Determine the [X, Y] coordinate at the center of the cell enclosing the given text.  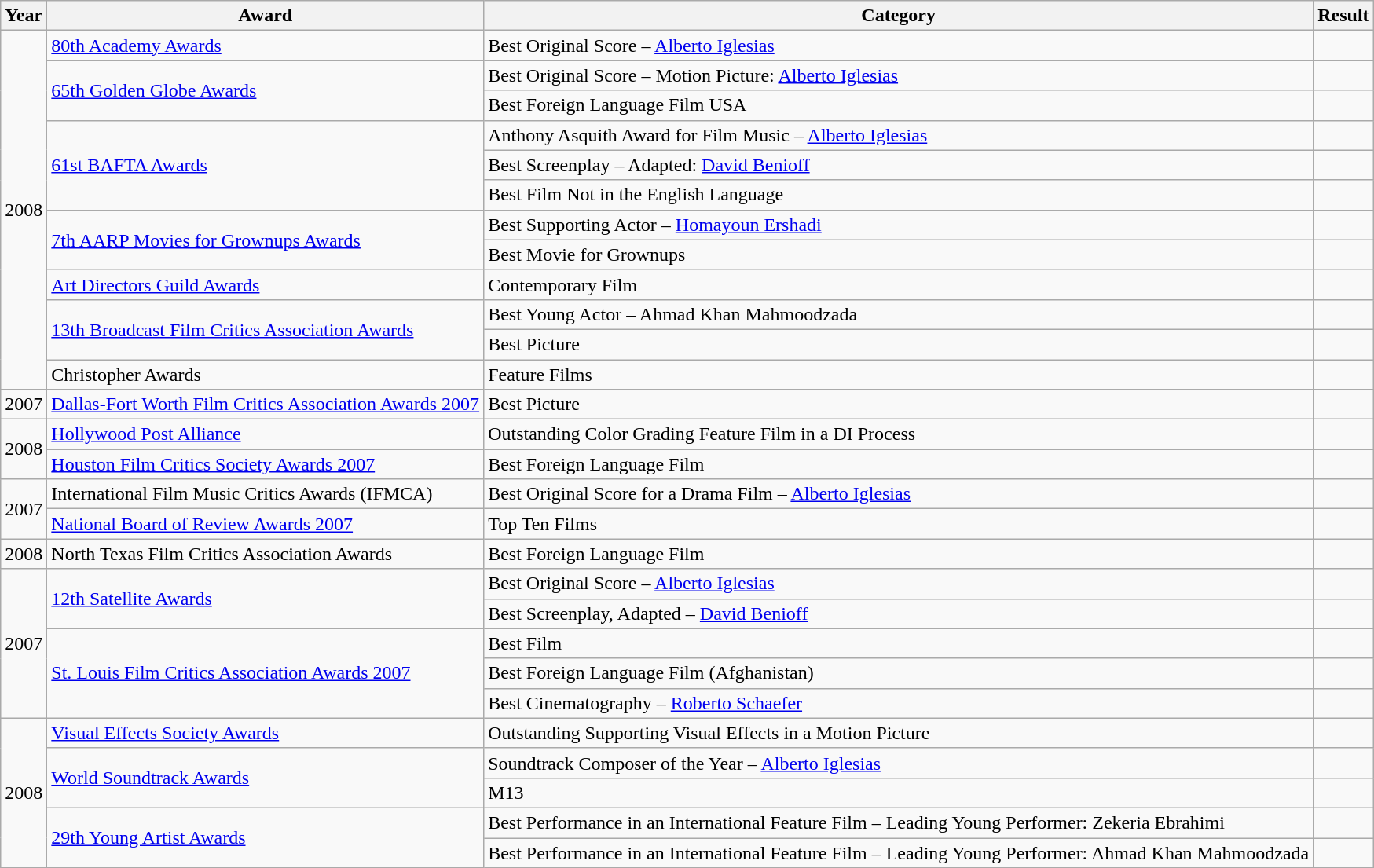
Best Supporting Actor – Homayoun Ershadi [899, 225]
Outstanding Color Grading Feature Film in a DI Process [899, 434]
Category [899, 16]
Top Ten Films [899, 524]
Visual Effects Society Awards [266, 733]
Best Film Not in the English Language [899, 195]
M13 [899, 793]
National Board of Review Awards 2007 [266, 524]
Feature Films [899, 375]
Best Cinematography – Roberto Schaefer [899, 703]
Best Performance in an International Feature Film – Leading Young Performer: Zekeria Ebrahimi [899, 822]
61st BAFTA Awards [266, 165]
Dallas-Fort Worth Film Critics Association Awards 2007 [266, 405]
Best Screenplay – Adapted: David Benioff [899, 165]
12th Satellite Awards [266, 599]
Best Film [899, 643]
Outstanding Supporting Visual Effects in a Motion Picture [899, 733]
Result [1343, 16]
Best Original Score – Motion Picture: Alberto Iglesias [899, 75]
Hollywood Post Alliance [266, 434]
29th Young Artist Awards [266, 837]
Best Movie for Grownups [899, 255]
Soundtrack Composer of the Year – Alberto Iglesias [899, 763]
Award [266, 16]
Anthony Asquith Award for Film Music – Alberto Iglesias [899, 135]
65th Golden Globe Awards [266, 90]
Best Foreign Language Film (Afghanistan) [899, 673]
North Texas Film Critics Association Awards [266, 554]
Art Directors Guild Awards [266, 284]
Christopher Awards [266, 375]
13th Broadcast Film Critics Association Awards [266, 329]
St. Louis Film Critics Association Awards 2007 [266, 673]
Best Performance in an International Feature Film – Leading Young Performer: Ahmad Khan Mahmoodzada [899, 852]
Houston Film Critics Society Awards 2007 [266, 464]
International Film Music Critics Awards (IFMCA) [266, 494]
Year [24, 16]
Best Screenplay, Adapted – David Benioff [899, 613]
Contemporary Film [899, 284]
Best Young Actor – Ahmad Khan Mahmoodzada [899, 314]
80th Academy Awards [266, 46]
Best Original Score for a Drama Film – Alberto Iglesias [899, 494]
Best Foreign Language Film USA [899, 105]
7th AARP Movies for Grownups Awards [266, 240]
World Soundtrack Awards [266, 778]
